From the cell containing the given text, extract its center point as (X, Y) coordinate. 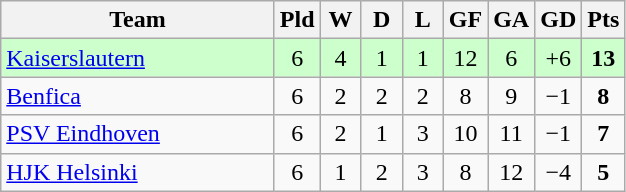
GA (512, 20)
Pts (604, 20)
L (422, 20)
Benfica (138, 96)
−4 (558, 172)
GF (465, 20)
PSV Eindhoven (138, 134)
Kaiserslautern (138, 58)
10 (465, 134)
+6 (558, 58)
7 (604, 134)
Pld (297, 20)
4 (340, 58)
13 (604, 58)
W (340, 20)
Team (138, 20)
5 (604, 172)
9 (512, 96)
D (382, 20)
HJK Helsinki (138, 172)
GD (558, 20)
11 (512, 134)
